Return the [x, y] coordinate for the center point of the cell that contains the specified text.  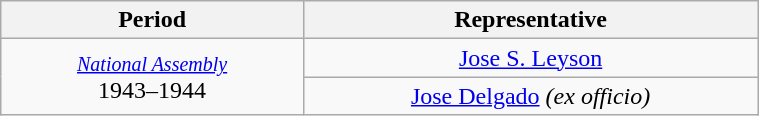
Representative [530, 20]
Period [152, 20]
National Assembly1943–1944 [152, 77]
Jose S. Leyson [530, 58]
Jose Delgado (ex officio) [530, 96]
